Return [x, y] of the center of cell containing provided text 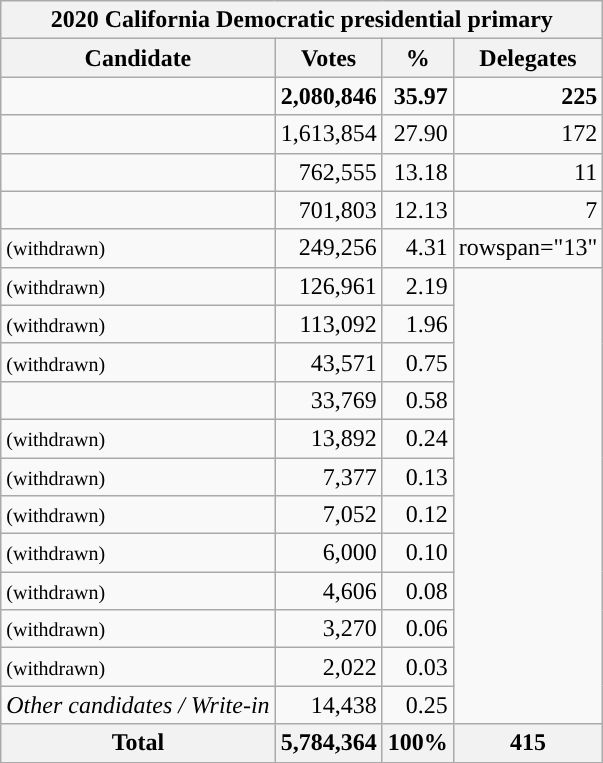
1,613,854 [328, 134]
12.13 [418, 210]
415 [528, 743]
0.13 [418, 477]
701,803 [328, 210]
225 [528, 96]
13,892 [328, 438]
172 [528, 134]
3,270 [328, 629]
249,256 [328, 248]
7 [528, 210]
0.10 [418, 553]
4,606 [328, 591]
6,000 [328, 553]
Total [138, 743]
0.75 [418, 362]
4.31 [418, 248]
0.24 [418, 438]
Votes [328, 58]
% [418, 58]
35.97 [418, 96]
0.12 [418, 515]
Delegates [528, 58]
0.03 [418, 667]
113,092 [328, 324]
7,377 [328, 477]
11 [528, 172]
0.25 [418, 705]
43,571 [328, 362]
33,769 [328, 400]
0.58 [418, 400]
2020 California Democratic presidential primary [302, 20]
27.90 [418, 134]
7,052 [328, 515]
126,961 [328, 286]
2.19 [418, 286]
2,080,846 [328, 96]
14,438 [328, 705]
100% [418, 743]
rowspan="13" [528, 248]
2,022 [328, 667]
Other candidates / Write-in [138, 705]
762,555 [328, 172]
0.06 [418, 629]
0.08 [418, 591]
5,784,364 [328, 743]
1.96 [418, 324]
Candidate [138, 58]
13.18 [418, 172]
